Find where the given text appears and provide that cell's center as (X, Y) coordinate. 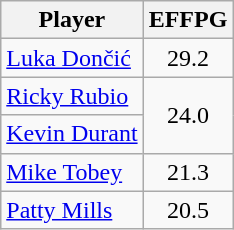
EFFPG (188, 20)
Luka Dončić (72, 58)
24.0 (188, 115)
20.5 (188, 210)
Mike Tobey (72, 172)
Ricky Rubio (72, 96)
Kevin Durant (72, 134)
Player (72, 20)
21.3 (188, 172)
29.2 (188, 58)
Patty Mills (72, 210)
